Pinpoint the cell where the given text exists, returning its [x, y] midpoint coordinate. 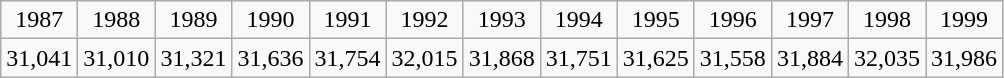
32,015 [424, 58]
31,868 [502, 58]
1992 [424, 20]
1989 [194, 20]
1990 [270, 20]
31,041 [40, 58]
31,558 [732, 58]
31,625 [656, 58]
31,010 [116, 58]
31,884 [810, 58]
1997 [810, 20]
1987 [40, 20]
1994 [578, 20]
1988 [116, 20]
31,321 [194, 58]
31,636 [270, 58]
31,754 [348, 58]
1999 [964, 20]
31,986 [964, 58]
1991 [348, 20]
1995 [656, 20]
31,751 [578, 58]
32,035 [886, 58]
1998 [886, 20]
1996 [732, 20]
1993 [502, 20]
